Pinpoint the cell where the given text exists, returning its [X, Y] midpoint coordinate. 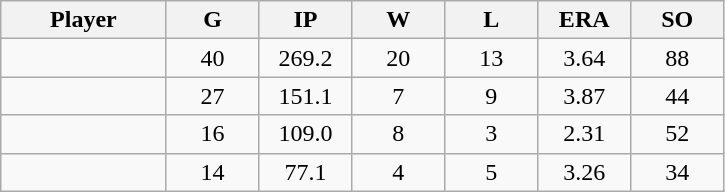
G [212, 20]
34 [678, 172]
3 [492, 134]
52 [678, 134]
14 [212, 172]
W [398, 20]
7 [398, 96]
ERA [584, 20]
109.0 [306, 134]
3.64 [584, 58]
40 [212, 58]
Player [84, 20]
5 [492, 172]
8 [398, 134]
44 [678, 96]
269.2 [306, 58]
3.87 [584, 96]
4 [398, 172]
9 [492, 96]
IP [306, 20]
2.31 [584, 134]
3.26 [584, 172]
16 [212, 134]
77.1 [306, 172]
151.1 [306, 96]
88 [678, 58]
27 [212, 96]
20 [398, 58]
13 [492, 58]
L [492, 20]
SO [678, 20]
